Output the (X, Y) coordinate of the center of the cell containing the given text.  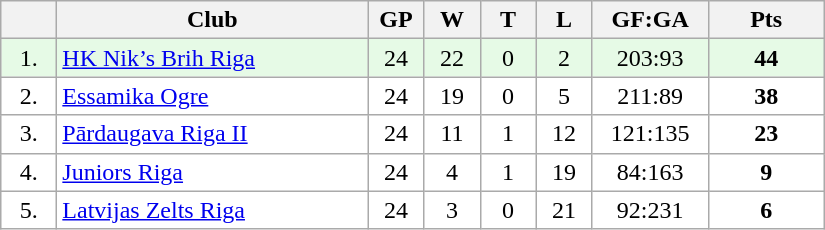
9 (766, 172)
11 (452, 134)
Pārdaugava Riga II (212, 134)
121:135 (650, 134)
44 (766, 58)
Essamika Ogre (212, 96)
3 (452, 210)
1. (29, 58)
5 (564, 96)
12 (564, 134)
23 (766, 134)
GP (396, 20)
3. (29, 134)
6 (766, 210)
T (508, 20)
21 (564, 210)
Latvijas Zelts Riga (212, 210)
Club (212, 20)
38 (766, 96)
2 (564, 58)
HK Nik’s Brih Riga (212, 58)
4 (452, 172)
22 (452, 58)
84:163 (650, 172)
211:89 (650, 96)
203:93 (650, 58)
92:231 (650, 210)
GF:GA (650, 20)
2. (29, 96)
4. (29, 172)
Juniors Riga (212, 172)
Pts (766, 20)
5. (29, 210)
W (452, 20)
L (564, 20)
